Identify which cell holds the provided text, then report its [x, y] central coordinate. 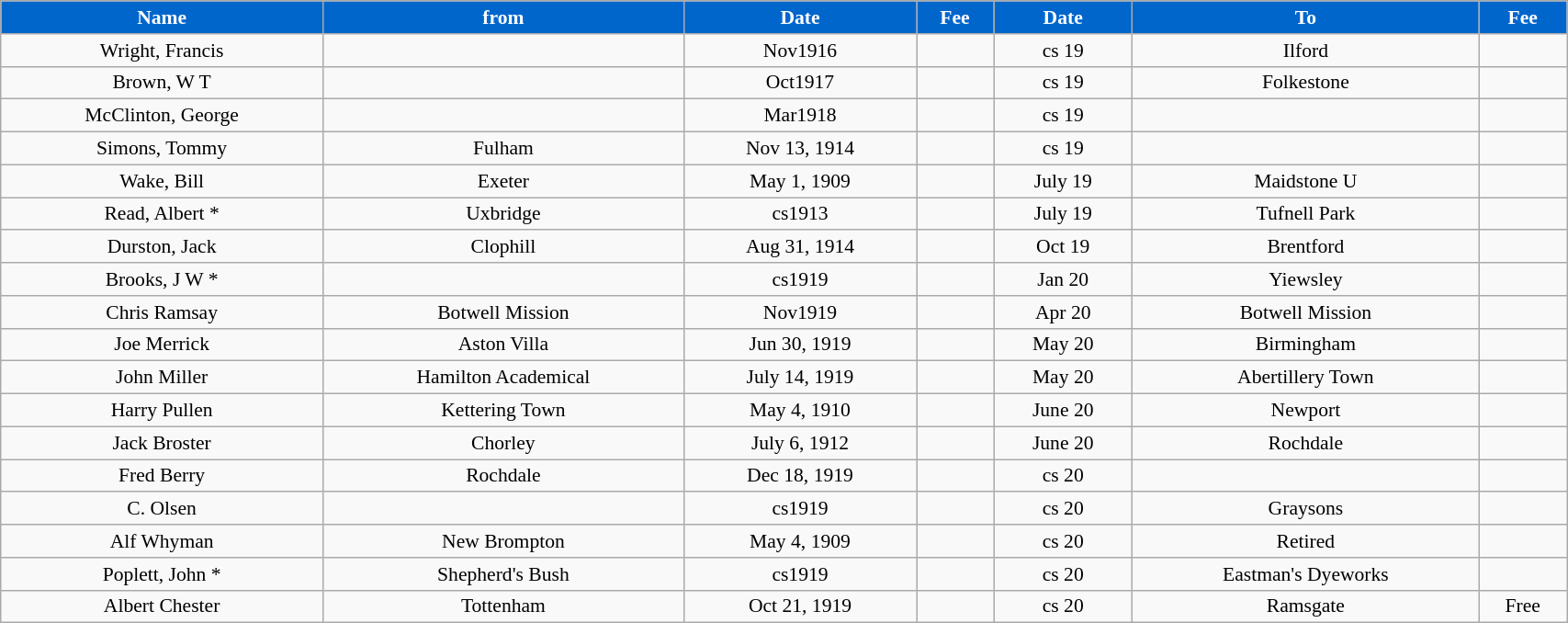
Oct 21, 1919 [799, 606]
Kettering Town [503, 411]
Name [162, 17]
Yiewsley [1306, 279]
Apr 20 [1064, 312]
July 14, 1919 [799, 378]
from [503, 17]
Hamilton Academical [503, 378]
May 4, 1909 [799, 541]
Exeter [503, 181]
Shepherd's Bush [503, 574]
Ilford [1306, 51]
Tufnell Park [1306, 214]
Albert Chester [162, 606]
Jun 30, 1919 [799, 345]
Read, Albert * [162, 214]
Clophill [503, 247]
Newport [1306, 411]
July 6, 1912 [799, 443]
Aston Villa [503, 345]
Brown, W T [162, 83]
Wake, Bill [162, 181]
Nov1919 [799, 312]
Jan 20 [1064, 279]
Retired [1306, 541]
Birmingham [1306, 345]
Abertillery Town [1306, 378]
Wright, Francis [162, 51]
Simons, Tommy [162, 149]
Tottenham [503, 606]
New Brompton [503, 541]
Oct1917 [799, 83]
Jack Broster [162, 443]
Free [1523, 606]
Brooks, J W * [162, 279]
John Miller [162, 378]
Eastman's Dyeworks [1306, 574]
C. Olsen [162, 509]
Durston, Jack [162, 247]
Harry Pullen [162, 411]
May 1, 1909 [799, 181]
Folkestone [1306, 83]
May 4, 1910 [799, 411]
Oct 19 [1064, 247]
Aug 31, 1914 [799, 247]
cs1913 [799, 214]
Brentford [1306, 247]
Ramsgate [1306, 606]
Chris Ramsay [162, 312]
Fred Berry [162, 476]
Nov1916 [799, 51]
Graysons [1306, 509]
Poplett, John * [162, 574]
Nov 13, 1914 [799, 149]
McClinton, George [162, 116]
Alf Whyman [162, 541]
Joe Merrick [162, 345]
Fulham [503, 149]
To [1306, 17]
Chorley [503, 443]
Dec 18, 1919 [799, 476]
Uxbridge [503, 214]
Mar1918 [799, 116]
Maidstone U [1306, 181]
